Return the [X, Y] coordinate for the center point of the cell that contains the specified text.  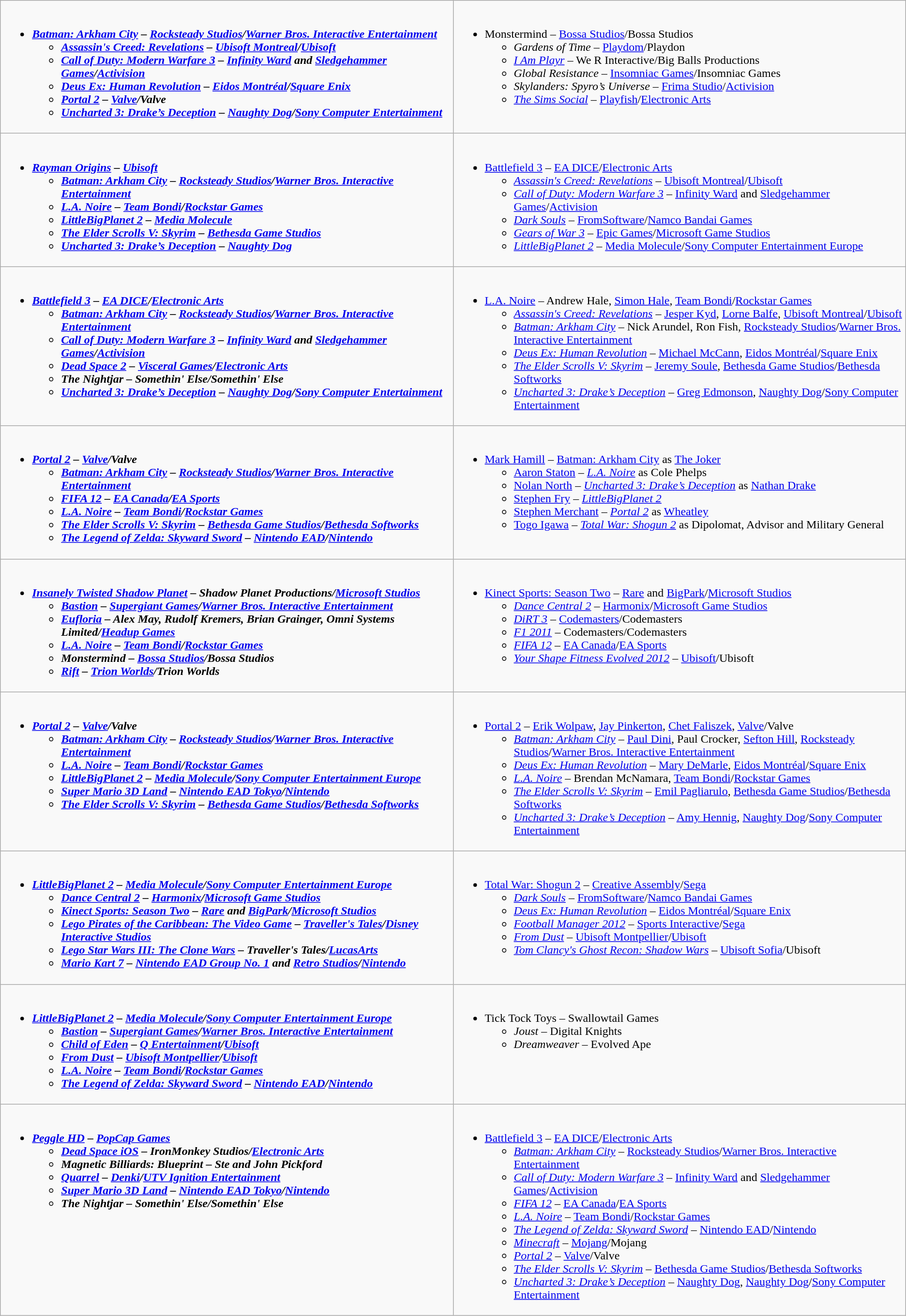
Tick Tock Toys – Swallowtail GamesJoust – Digital KnightsDreamweaver – Evolved Ape [679, 1044]
